Return the [x, y] coordinate for the center point of the cell that contains the specified text.  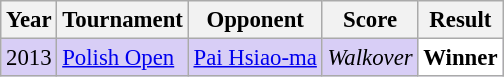
Walkover [370, 58]
Result [460, 20]
Winner [460, 58]
Opponent [255, 20]
Tournament [122, 20]
Pai Hsiao-ma [255, 58]
Year [29, 20]
2013 [29, 58]
Polish Open [122, 58]
Score [370, 20]
